Search for the cell housing the specified text and yield its (X, Y) center coordinate. 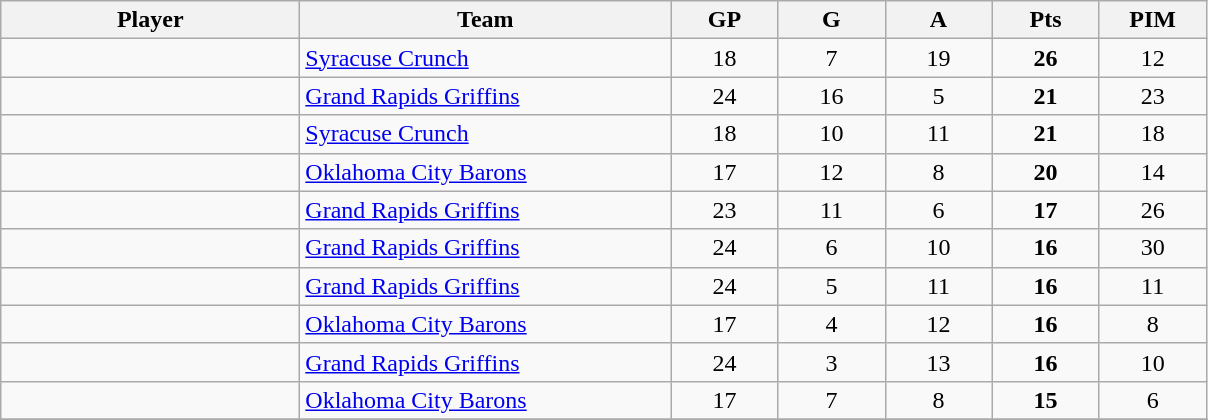
30 (1152, 248)
3 (832, 362)
Player (150, 20)
G (832, 20)
PIM (1152, 20)
15 (1046, 400)
14 (1152, 172)
A (938, 20)
19 (938, 58)
20 (1046, 172)
GP (724, 20)
Pts (1046, 20)
13 (938, 362)
4 (832, 324)
Team (486, 20)
